Identify which cell holds the provided text, then report its (X, Y) central coordinate. 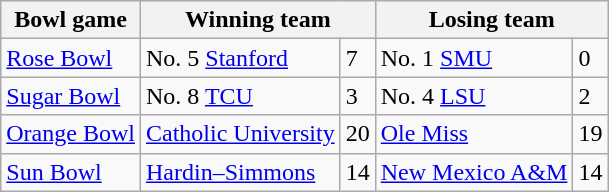
Catholic University (240, 134)
No. 4 LSU (474, 96)
No. 8 TCU (240, 96)
Winning team (258, 20)
New Mexico A&M (474, 172)
2 (590, 96)
19 (590, 134)
Orange Bowl (71, 134)
Sun Bowl (71, 172)
Rose Bowl (71, 58)
3 (358, 96)
No. 5 Stanford (240, 58)
7 (358, 58)
No. 1 SMU (474, 58)
0 (590, 58)
Bowl game (71, 20)
Hardin–Simmons (240, 172)
Sugar Bowl (71, 96)
Losing team (492, 20)
Ole Miss (474, 134)
20 (358, 134)
